Return the (X, Y) coordinate for the center point of the cell that contains the specified text.  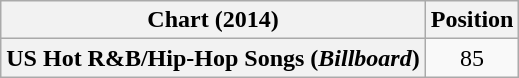
Chart (2014) (213, 20)
85 (472, 58)
US Hot R&B/Hip-Hop Songs (Billboard) (213, 58)
Position (472, 20)
